From the cell containing the given text, extract its center point as [x, y] coordinate. 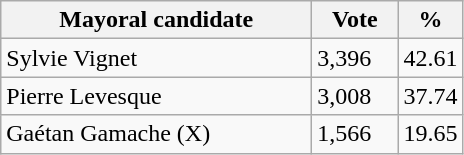
Vote [355, 20]
37.74 [430, 96]
3,008 [355, 96]
Sylvie Vignet [156, 58]
1,566 [355, 134]
Gaétan Gamache (X) [156, 134]
19.65 [430, 134]
Pierre Levesque [156, 96]
% [430, 20]
3,396 [355, 58]
42.61 [430, 58]
Mayoral candidate [156, 20]
